Return the (X, Y) coordinate for the center point of the cell that contains the specified text.  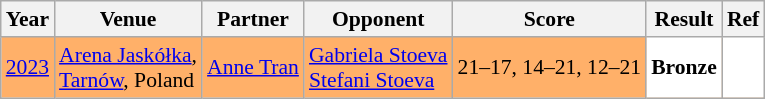
Score (550, 19)
2023 (28, 68)
Opponent (378, 19)
21–17, 14–21, 12–21 (550, 68)
Ref (743, 19)
Gabriela Stoeva Stefani Stoeva (378, 68)
Year (28, 19)
Anne Tran (253, 68)
Partner (253, 19)
Bronze (684, 68)
Venue (128, 19)
Arena Jaskółka,Tarnów, Poland (128, 68)
Result (684, 19)
